Pinpoint the cell where the given text exists, returning its (x, y) midpoint coordinate. 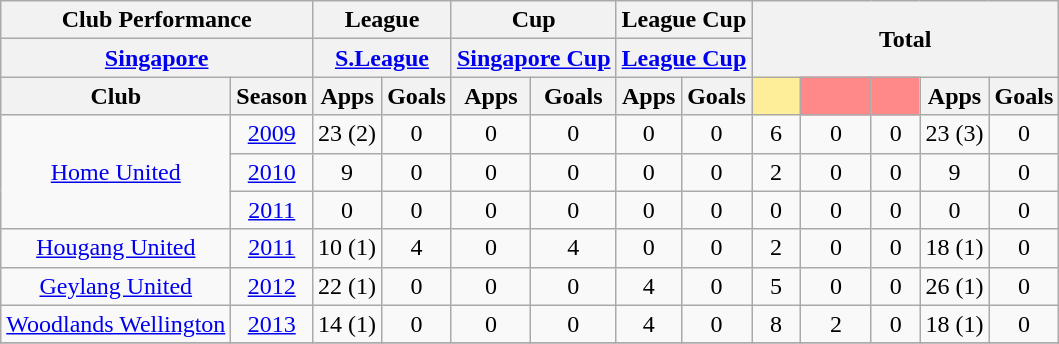
2013 (272, 324)
Home United (116, 172)
Singapore (157, 58)
23 (2) (348, 134)
5 (776, 286)
22 (1) (348, 286)
14 (1) (348, 324)
Total (906, 39)
2009 (272, 134)
2010 (272, 172)
10 (1) (348, 248)
Season (272, 96)
Cup (534, 20)
2012 (272, 286)
S.League (382, 58)
Singapore Cup (534, 58)
League (382, 20)
23 (3) (954, 134)
6 (776, 134)
Club Performance (157, 20)
8 (776, 324)
Geylang United (116, 286)
Hougang United (116, 248)
Club (116, 96)
26 (1) (954, 286)
Woodlands Wellington (116, 324)
